Identify which cell holds the provided text, then report its [x, y] central coordinate. 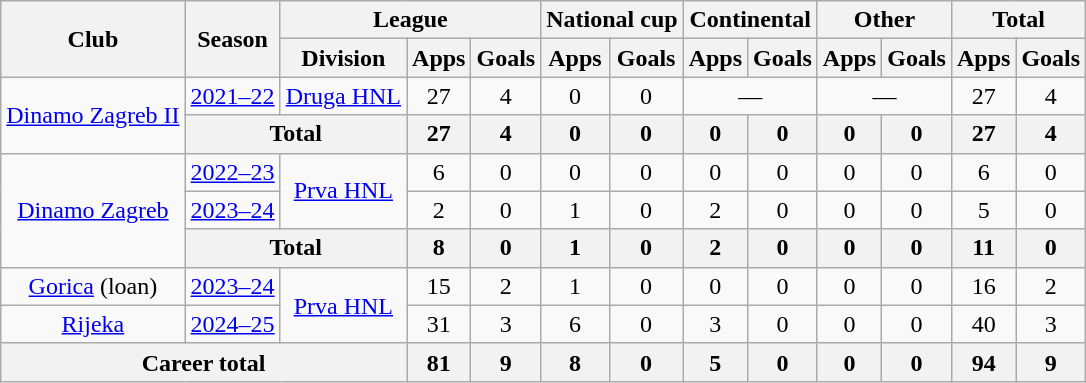
Druga HNL [343, 96]
Rijeka [93, 324]
National cup [612, 20]
31 [439, 324]
Other [884, 20]
2024–25 [232, 324]
Division [343, 58]
2022–23 [232, 172]
League [410, 20]
Dinamo Zagreb [93, 210]
Gorica (loan) [93, 286]
94 [983, 362]
Continental [750, 20]
2021–22 [232, 96]
11 [983, 248]
Club [93, 39]
Season [232, 39]
Dinamo Zagreb II [93, 115]
Career total [204, 362]
40 [983, 324]
81 [439, 362]
16 [983, 286]
15 [439, 286]
